Pinpoint the cell where the given text exists, returning its (x, y) midpoint coordinate. 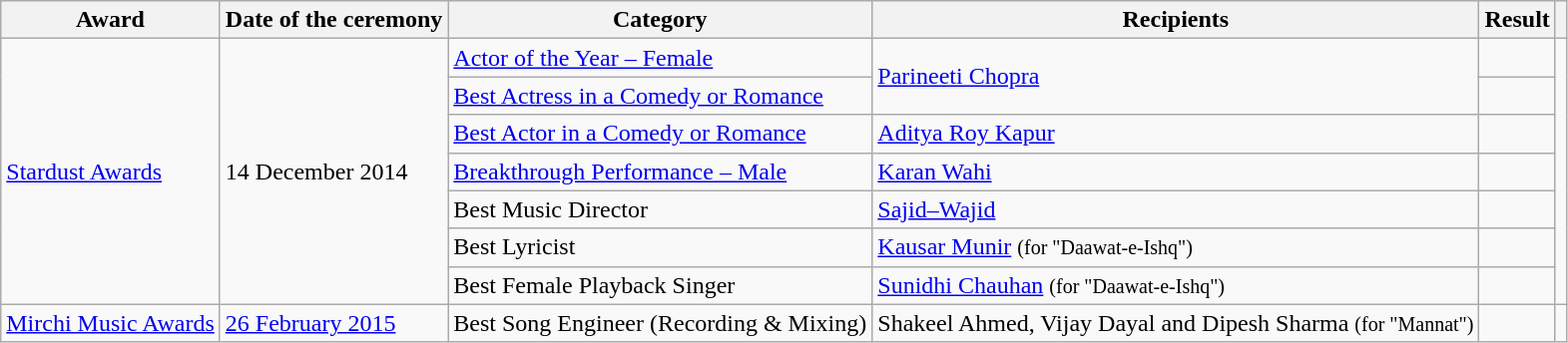
14 December 2014 (333, 171)
Mirchi Music Awards (111, 323)
Best Music Director (661, 209)
Kausar Munir (for "Daawat-e-Ishq") (1176, 247)
Best Lyricist (661, 247)
Aditya Roy Kapur (1176, 134)
Date of the ceremony (333, 20)
Best Song Engineer (Recording & Mixing) (661, 323)
Stardust Awards (111, 171)
Karan Wahi (1176, 171)
Breakthrough Performance – Male (661, 171)
Recipients (1176, 20)
Best Actor in a Comedy or Romance (661, 134)
Best Female Playback Singer (661, 285)
Actor of the Year – Female (661, 58)
Best Actress in a Comedy or Romance (661, 96)
26 February 2015 (333, 323)
Award (111, 20)
Result (1517, 20)
Parineeti Chopra (1176, 77)
Sunidhi Chauhan (for "Daawat-e-Ishq") (1176, 285)
Shakeel Ahmed, Vijay Dayal and Dipesh Sharma (for "Mannat") (1176, 323)
Category (661, 20)
Sajid–Wajid (1176, 209)
